Identify which cell holds the provided text, then report its [X, Y] central coordinate. 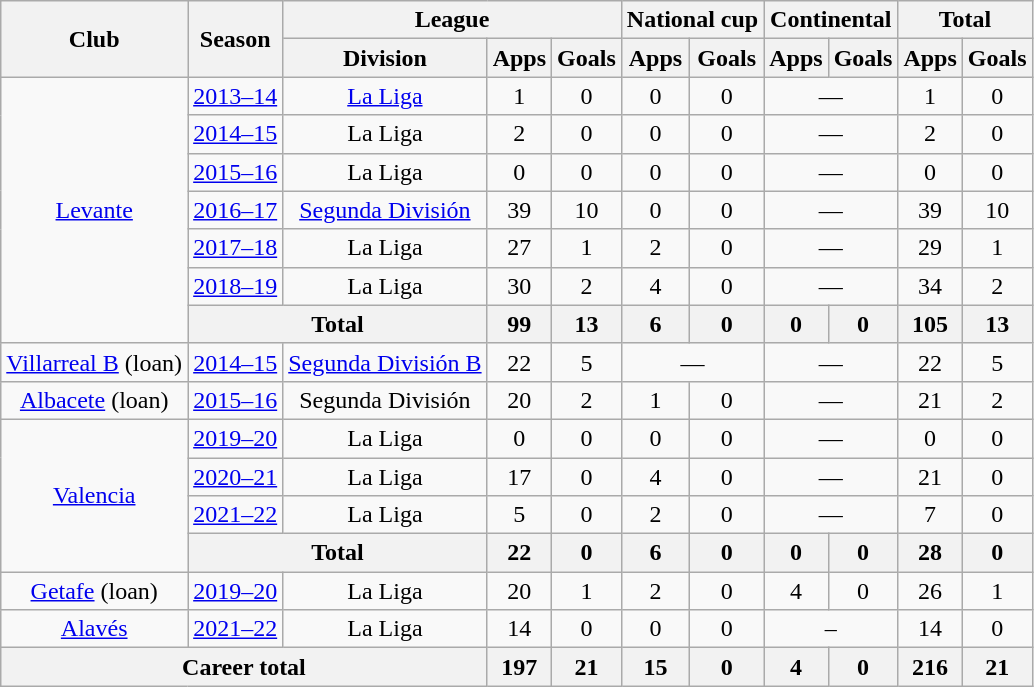
Levante [94, 210]
197 [519, 667]
Albacete (loan) [94, 400]
2020–21 [236, 477]
216 [930, 667]
National cup [692, 20]
28 [930, 553]
105 [930, 324]
7 [930, 515]
Villarreal B (loan) [94, 362]
2017–18 [236, 248]
15 [655, 667]
2016–17 [236, 210]
Division [385, 58]
League [452, 20]
Alavés [94, 629]
26 [930, 591]
99 [519, 324]
Valencia [94, 495]
– [831, 629]
Continental [831, 20]
Getafe (loan) [94, 591]
34 [930, 286]
17 [519, 477]
Club [94, 39]
30 [519, 286]
29 [930, 248]
2013–14 [236, 96]
27 [519, 248]
Career total [244, 667]
Season [236, 39]
2018–19 [236, 286]
Segunda División B [385, 362]
